Search for the cell housing the specified text and yield its [x, y] center coordinate. 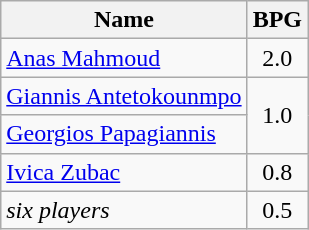
0.5 [277, 210]
Anas Mahmoud [124, 58]
1.0 [277, 115]
Ivica Zubac [124, 172]
Name [124, 20]
BPG [277, 20]
0.8 [277, 172]
2.0 [277, 58]
Georgios Papagiannis [124, 134]
six players [124, 210]
Giannis Antetokounmpo [124, 96]
